Return (x, y) of the center of cell containing provided text 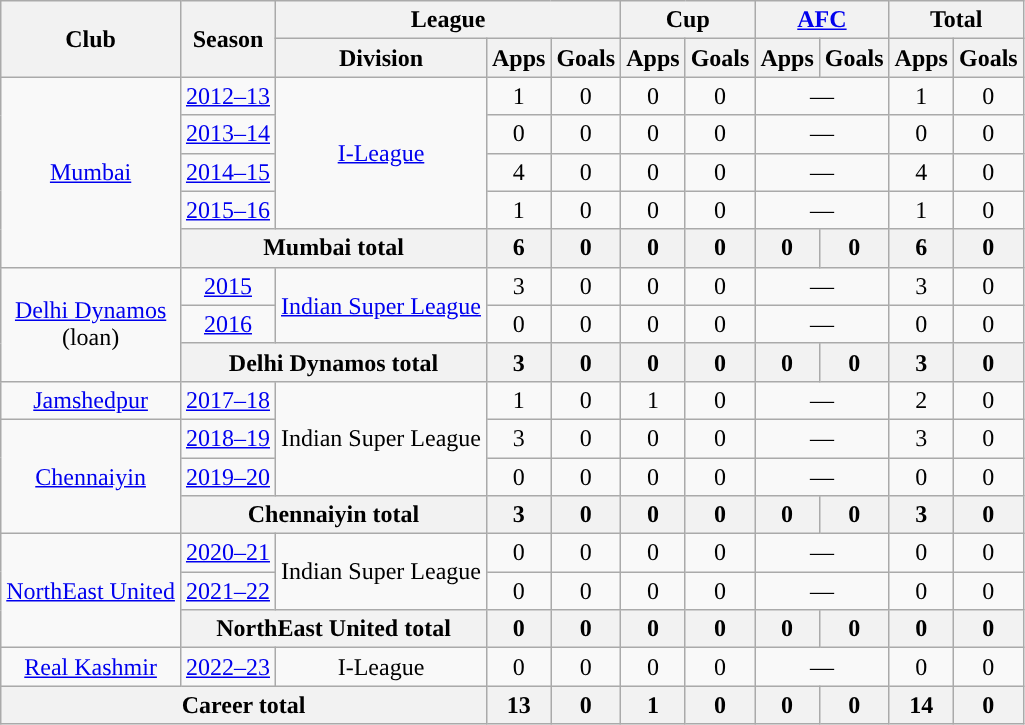
Season (228, 39)
2017–18 (228, 400)
2015 (228, 286)
Career total (244, 705)
Mumbai (91, 172)
Chennaiyin total (333, 515)
2018–19 (228, 438)
NorthEast United total (333, 629)
League (448, 20)
13 (518, 705)
Delhi Dynamos (loan) (91, 324)
2014–15 (228, 172)
Delhi Dynamos total (333, 362)
2013–14 (228, 134)
2 (921, 400)
Mumbai total (333, 248)
AFC (822, 20)
Jamshedpur (91, 400)
Club (91, 39)
2022–23 (228, 667)
2021–22 (228, 591)
Total (956, 20)
2015–16 (228, 210)
Division (382, 58)
Real Kashmir (91, 667)
Cup (688, 20)
14 (921, 705)
2020–21 (228, 553)
2012–13 (228, 96)
2019–20 (228, 477)
Chennaiyin (91, 476)
2016 (228, 324)
NorthEast United (91, 591)
